Scan for the cell matching the given text and deliver its (X, Y) coordinate at center. 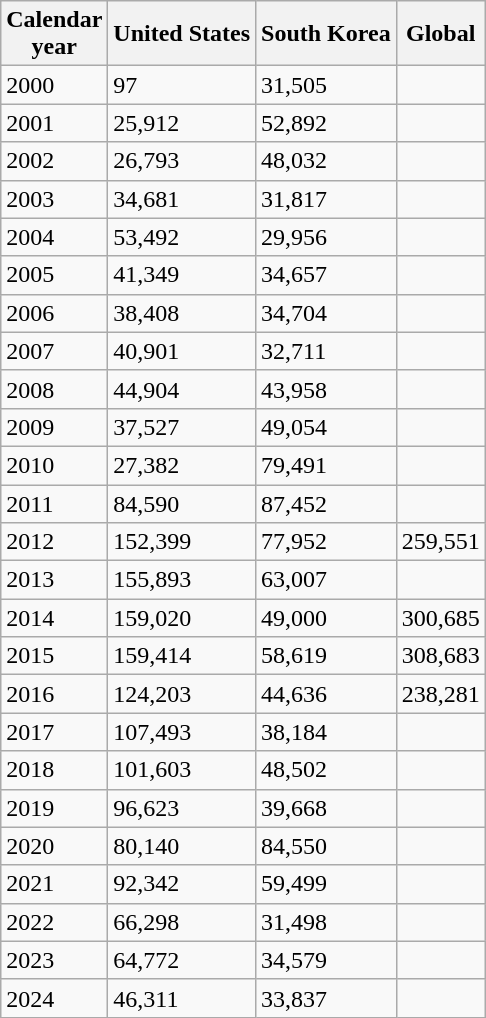
101,603 (182, 770)
87,452 (326, 503)
49,054 (326, 427)
2016 (54, 694)
41,349 (182, 275)
300,685 (440, 618)
38,408 (182, 313)
25,912 (182, 123)
59,499 (326, 884)
32,711 (326, 351)
34,681 (182, 199)
48,502 (326, 770)
124,203 (182, 694)
34,657 (326, 275)
44,904 (182, 389)
2009 (54, 427)
2014 (54, 618)
Global (440, 34)
2010 (54, 465)
United States (182, 34)
107,493 (182, 732)
52,892 (326, 123)
64,772 (182, 960)
2005 (54, 275)
84,550 (326, 846)
66,298 (182, 922)
2013 (54, 580)
2002 (54, 161)
97 (182, 85)
159,414 (182, 656)
31,505 (326, 85)
2008 (54, 389)
2007 (54, 351)
58,619 (326, 656)
2001 (54, 123)
63,007 (326, 580)
33,837 (326, 998)
43,958 (326, 389)
46,311 (182, 998)
2006 (54, 313)
40,901 (182, 351)
39,668 (326, 808)
2018 (54, 770)
96,623 (182, 808)
34,579 (326, 960)
84,590 (182, 503)
2020 (54, 846)
80,140 (182, 846)
2021 (54, 884)
77,952 (326, 542)
31,498 (326, 922)
92,342 (182, 884)
34,704 (326, 313)
2024 (54, 998)
South Korea (326, 34)
308,683 (440, 656)
2004 (54, 237)
31,817 (326, 199)
38,184 (326, 732)
2017 (54, 732)
48,032 (326, 161)
37,527 (182, 427)
2015 (54, 656)
2019 (54, 808)
49,000 (326, 618)
238,281 (440, 694)
2011 (54, 503)
Calendaryear (54, 34)
44,636 (326, 694)
53,492 (182, 237)
152,399 (182, 542)
2003 (54, 199)
26,793 (182, 161)
159,020 (182, 618)
2023 (54, 960)
29,956 (326, 237)
27,382 (182, 465)
2022 (54, 922)
79,491 (326, 465)
2000 (54, 85)
155,893 (182, 580)
2012 (54, 542)
259,551 (440, 542)
